Search for the cell housing the specified text and yield its [x, y] center coordinate. 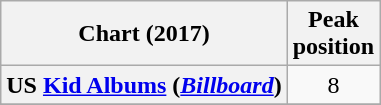
8 [333, 85]
US Kid Albums (Billboard) [144, 85]
Peak position [333, 34]
Chart (2017) [144, 34]
